Determine the (X, Y) coordinate at the center of the cell enclosing the given text.  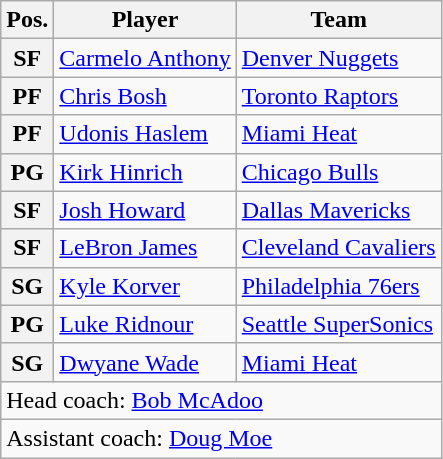
Seattle SuperSonics (338, 324)
Kyle Korver (145, 286)
Chris Bosh (145, 96)
Dwyane Wade (145, 362)
Chicago Bulls (338, 172)
Head coach: Bob McAdoo (221, 400)
LeBron James (145, 248)
Luke Ridnour (145, 324)
Dallas Mavericks (338, 210)
Philadelphia 76ers (338, 286)
Cleveland Cavaliers (338, 248)
Udonis Haslem (145, 134)
Toronto Raptors (338, 96)
Josh Howard (145, 210)
Pos. (28, 20)
Player (145, 20)
Assistant coach: Doug Moe (221, 438)
Carmelo Anthony (145, 58)
Kirk Hinrich (145, 172)
Team (338, 20)
Denver Nuggets (338, 58)
